Determine the (x, y) coordinate at the center of the cell enclosing the given text.  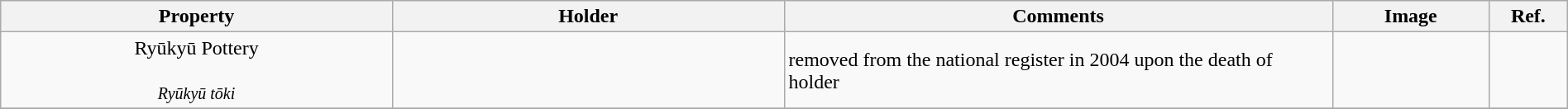
Holder (588, 17)
Image (1411, 17)
Comments (1059, 17)
Property (197, 17)
removed from the national register in 2004 upon the death of holder (1059, 70)
Ref. (1528, 17)
Ryūkyū PotteryRyūkyū tōki (197, 70)
